Find where the given text appears and provide that cell's center as [X, Y] coordinate. 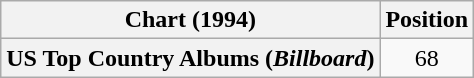
Position [427, 20]
US Top Country Albums (Billboard) [190, 58]
Chart (1994) [190, 20]
68 [427, 58]
